Return the [x, y] coordinate for the center point of the cell that contains the specified text.  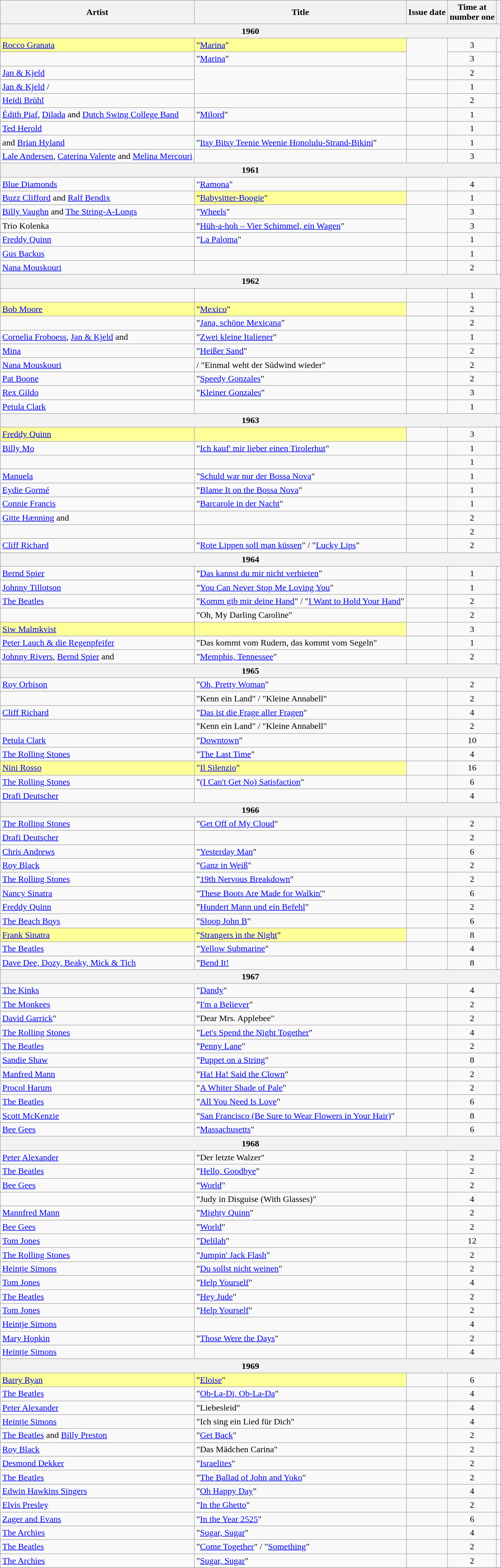
"Mighty Quinn" [300, 1213]
Rocco Granata [97, 45]
1967 [251, 977]
Peter Lauch & die Regenpfeifer [97, 643]
Artist [97, 12]
Heidi Brühl [97, 100]
The Beatles and Billy Preston [97, 1435]
"Oh Happy Day" [300, 1491]
Trio Kolenka [97, 226]
"The Ballad of John and Yoko" [300, 1477]
"Bend It! [300, 963]
1961 [251, 170]
Johnny Rivers, Bernd Spier and [97, 657]
"Yesterday Man" [300, 852]
"Penny Lane" [300, 1046]
"Get Off of My Cloud" [300, 823]
Frank Sinatra [97, 935]
16 [472, 768]
Time atnumber one [472, 12]
Lale Andersen, Caterina Valente and Melina Mercouri [97, 156]
"Rote Lippen soll man küssen" / "Lucky Lips" [300, 545]
"Das ist die Frage aller Fragen" [300, 712]
Desmond Dekker [97, 1463]
"Das kommt vom Rudern, das kommt vom Segeln" [300, 643]
"Der letzte Walzer" [300, 1157]
12 [472, 1241]
"Dandy" [300, 990]
"La Paloma" [300, 240]
"Hundert Mann und ein Befehl" [300, 907]
"Ramona" [300, 184]
The Monkees [97, 1004]
"Babysitter-Boogie" [300, 198]
"Schuld war nur der Bossa Nova" [300, 476]
"The Last Time" [300, 754]
"Ha! Ha! Said the Clown" [300, 1074]
1965 [251, 671]
"Memphis, Tennessee" [300, 657]
"Hello, Goodbye" [300, 1171]
"Downtown" [300, 740]
Mary Hopkin [97, 1338]
"These Boots Are Made for Walkin'" [300, 893]
David Garrick" [97, 1018]
Connie Francis [97, 504]
"Let's Spend the Night Together" [300, 1032]
Bob Moore [97, 309]
"Ganz in Weiß" [300, 865]
Manfred Mann [97, 1074]
Siw Malmkvist [97, 629]
Dave Dee, Dozy, Beaky, Mick & Tich [97, 963]
"Heißer Sand" [300, 351]
1969 [251, 1366]
"19th Nervous Breakdown" [300, 879]
and Brian Hyland [97, 142]
"Dear Mrs. Applebee" [300, 1018]
"Das kannst du mir nicht verbieten" [300, 573]
"You Can Never Stop Me Loving You" [300, 587]
"Ich sing ein Lied für Dich" [300, 1422]
"All You Need Is Love" [300, 1102]
"Judy in Disguise (With Glasses)" [300, 1199]
10 [472, 740]
"Ich kauf' mir lieber einen Tirolerhut" [300, 448]
Title [300, 12]
1968 [251, 1143]
Sandie Shaw [97, 1060]
"A Whiter Shade of Pale" [300, 1088]
"(I Can't Get No) Satisfaction" [300, 782]
"Jumpin' Jack Flash" [300, 1255]
"Strangers in the Night" [300, 935]
"In the Ghetto" [300, 1505]
"Oh, My Darling Caroline" [300, 615]
"Come Together" / "Something" [300, 1547]
The Kinks [97, 990]
Roy Orbison [97, 685]
"Israelites" [300, 1463]
1964 [251, 559]
"Ob-La-Di, Ob-La-Da" [300, 1394]
"Milord" [300, 114]
"Puppet on a String" [300, 1060]
"Du sollst nicht weinen" [300, 1268]
"Itsy Bitsy Teenie Weenie Honolulu-Strand-Bikini" [300, 142]
1963 [251, 420]
"Hey Jude" [300, 1297]
Édith Piaf, Dilada and Dutch Swing College Band [97, 114]
"Barcarole in der Nacht" [300, 504]
Jan & Kjeld [97, 73]
"Get Back" [300, 1435]
"Kleiner Gonzales" [300, 392]
Issue date [427, 12]
"Zwei kleine Italiener" [300, 337]
Manuela [97, 476]
Gus Backus [97, 254]
"Those Were the Days" [300, 1338]
"San Francisco (Be Sure to Wear Flowers in Your Hair)" [300, 1116]
"Blame It on the Bossa Nova" [300, 490]
"Hüh-a-hoh – Vier Schimmel, ein Wagen" [300, 226]
"Sloop John B" [300, 921]
"In the Year 2525" [300, 1519]
Bernd Spier [97, 573]
Elvis Presley [97, 1505]
Eydie Gormé [97, 490]
"Jana, schöne Mexicana" [300, 323]
"Wheels" [300, 212]
Gitte Hænning and [97, 518]
Mina [97, 351]
Ted Herold [97, 128]
Billy Vaughn and The String-A-Longs [97, 212]
"I'm a Believer" [300, 1004]
"Eloise" [300, 1380]
1960 [251, 31]
Mannfred Mann [97, 1213]
Nancy Sinatra [97, 893]
Rex Gildo [97, 392]
"Komm gib mir deine Hand" / "I Want to Hold Your Hand" [300, 601]
Buzz Clifford and Ralf Bendix [97, 198]
Chris Andrews [97, 852]
"Das Mädchen Carina" [300, 1449]
Blue Diamonds [97, 184]
Cornelia Froboess, Jan & Kjeld and [97, 337]
1966 [251, 810]
"Mexico" [300, 309]
Nini Rosso [97, 768]
Billy Mo [97, 448]
"Oh, Pretty Woman" [300, 685]
"Liebesleid" [300, 1408]
Barry Ryan [97, 1380]
"Yellow Submarine" [300, 949]
Pat Boone [97, 378]
"Il Silenzio" [300, 768]
Jan & Kjeld / [97, 87]
Edwin Hawkins Singers [97, 1491]
Scott McKenzie [97, 1116]
Procol Harum [97, 1088]
"Speedy Gonzales" [300, 378]
/ "Einmal weht der Südwind wieder" [300, 365]
Johnny Tillotson [97, 587]
Zager and Evans [97, 1519]
"Massachusetts" [300, 1130]
1962 [251, 281]
"Delilah" [300, 1241]
The Beach Boys [97, 921]
